Extract the (x, y) coordinate from the center of the cell holding the provided text.  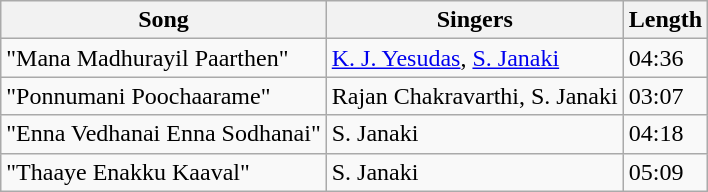
05:09 (665, 172)
04:18 (665, 134)
Song (164, 20)
"Thaaye Enakku Kaaval" (164, 172)
"Enna Vedhanai Enna Sodhanai" (164, 134)
04:36 (665, 58)
Rajan Chakravarthi, S. Janaki (474, 96)
Singers (474, 20)
03:07 (665, 96)
"Mana Madhurayil Paarthen" (164, 58)
Length (665, 20)
"Ponnumani Poochaarame" (164, 96)
K. J. Yesudas, S. Janaki (474, 58)
